Determine the [x, y] coordinate at the center of the cell enclosing the given text.  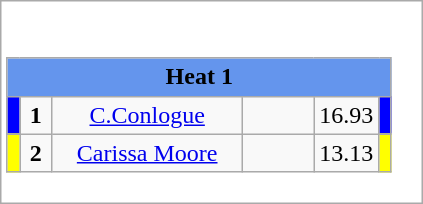
1 [36, 115]
C.Conlogue [148, 115]
Heat 1 [199, 77]
13.13 [346, 153]
2 [36, 153]
Heat 1 1 C.Conlogue 16.93 2 Carissa Moore 13.13 [212, 102]
Carissa Moore [148, 153]
16.93 [346, 115]
